Scan for the cell matching the given text and deliver its [X, Y] coordinate at center. 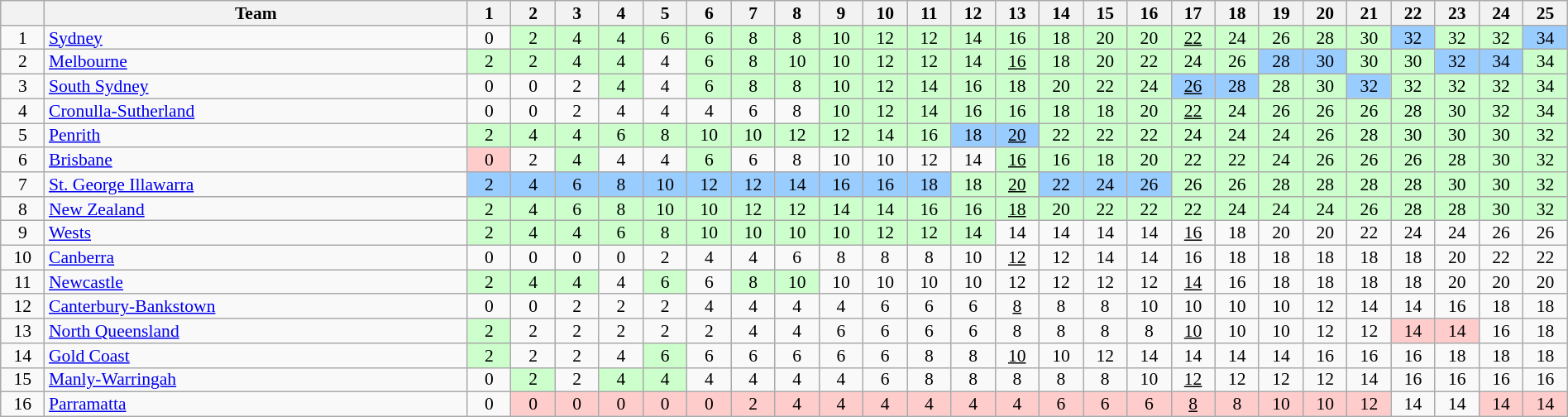
Wests [256, 233]
Canterbury-Bankstown [256, 307]
New Zealand [256, 209]
Canberra [256, 258]
21 [1370, 13]
Manly-Warringah [256, 380]
Melbourne [256, 62]
North Queensland [256, 331]
Cronulla-Sutherland [256, 111]
Parramatta [256, 405]
Brisbane [256, 160]
Sydney [256, 38]
17 [1193, 13]
19 [1280, 13]
23 [1457, 13]
Penrith [256, 136]
South Sydney [256, 87]
25 [1546, 13]
Team [256, 13]
Gold Coast [256, 356]
St. George Illawarra [256, 185]
Newcastle [256, 282]
